Extract the (X, Y) coordinate from the center of the cell holding the provided text.  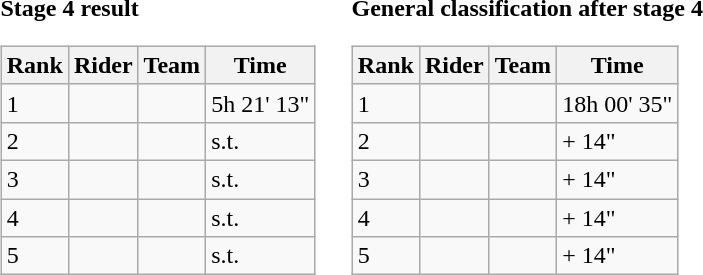
18h 00' 35" (618, 103)
5h 21' 13" (260, 103)
